Capture the cell that displays the provided text and extract its [x, y] central coordinate. 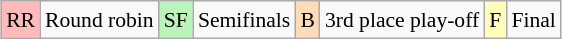
RR [20, 20]
Round robin [100, 20]
F [495, 20]
Semifinals [244, 20]
SF [176, 20]
B [308, 20]
Final [534, 20]
3rd place play-off [402, 20]
